Return the [x, y] coordinate for the center point of the cell that contains the specified text.  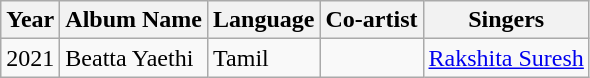
Tamil [264, 58]
Singers [506, 20]
Language [264, 20]
2021 [30, 58]
Rakshita Suresh [506, 58]
Co-artist [372, 20]
Album Name [134, 20]
Year [30, 20]
Beatta Yaethi [134, 58]
